Search for the cell housing the specified text and yield its (x, y) center coordinate. 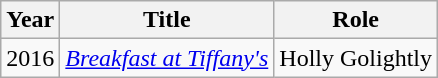
Year (30, 20)
Role (356, 20)
Breakfast at Tiffany's (167, 58)
2016 (30, 58)
Holly Golightly (356, 58)
Title (167, 20)
